Pinpoint the cell where the given text exists, returning its [X, Y] midpoint coordinate. 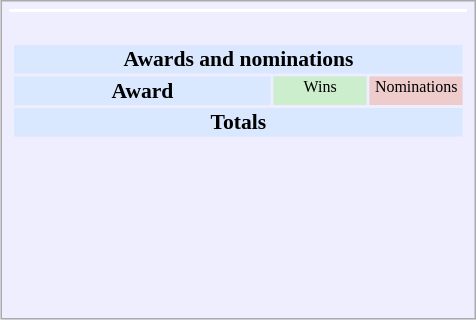
Award [142, 90]
Awards and nominations [238, 59]
Wins [320, 90]
Awards and nominations Award Wins Nominations Totals [239, 157]
Totals [238, 122]
Nominations [416, 90]
